Return the [x, y] coordinate for the center point of the cell that contains the specified text.  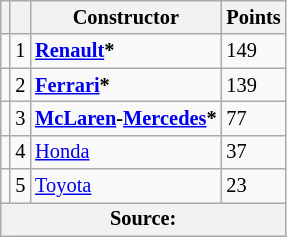
149 [254, 51]
McLaren-Mercedes* [126, 118]
Renault* [126, 51]
2 [20, 85]
4 [20, 152]
Toyota [126, 186]
1 [20, 51]
Source: [144, 219]
Points [254, 17]
37 [254, 152]
23 [254, 186]
139 [254, 85]
Ferrari* [126, 85]
77 [254, 118]
5 [20, 186]
Constructor [126, 17]
3 [20, 118]
Honda [126, 152]
